Return the [X, Y] coordinate for the center point of the cell that contains the specified text.  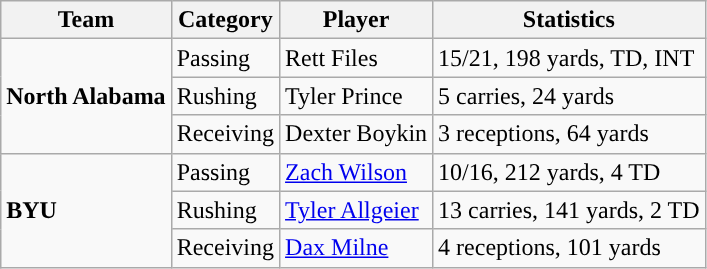
4 receptions, 101 yards [570, 248]
Tyler Prince [356, 96]
13 carries, 141 yards, 2 TD [570, 210]
Rett Files [356, 58]
10/16, 212 yards, 4 TD [570, 172]
Category [225, 20]
3 receptions, 64 yards [570, 134]
Player [356, 20]
15/21, 198 yards, TD, INT [570, 58]
Dax Milne [356, 248]
North Alabama [86, 96]
Statistics [570, 20]
Dexter Boykin [356, 134]
BYU [86, 210]
Tyler Allgeier [356, 210]
Zach Wilson [356, 172]
Team [86, 20]
5 carries, 24 yards [570, 96]
